Scan for the cell matching the given text and deliver its (X, Y) coordinate at center. 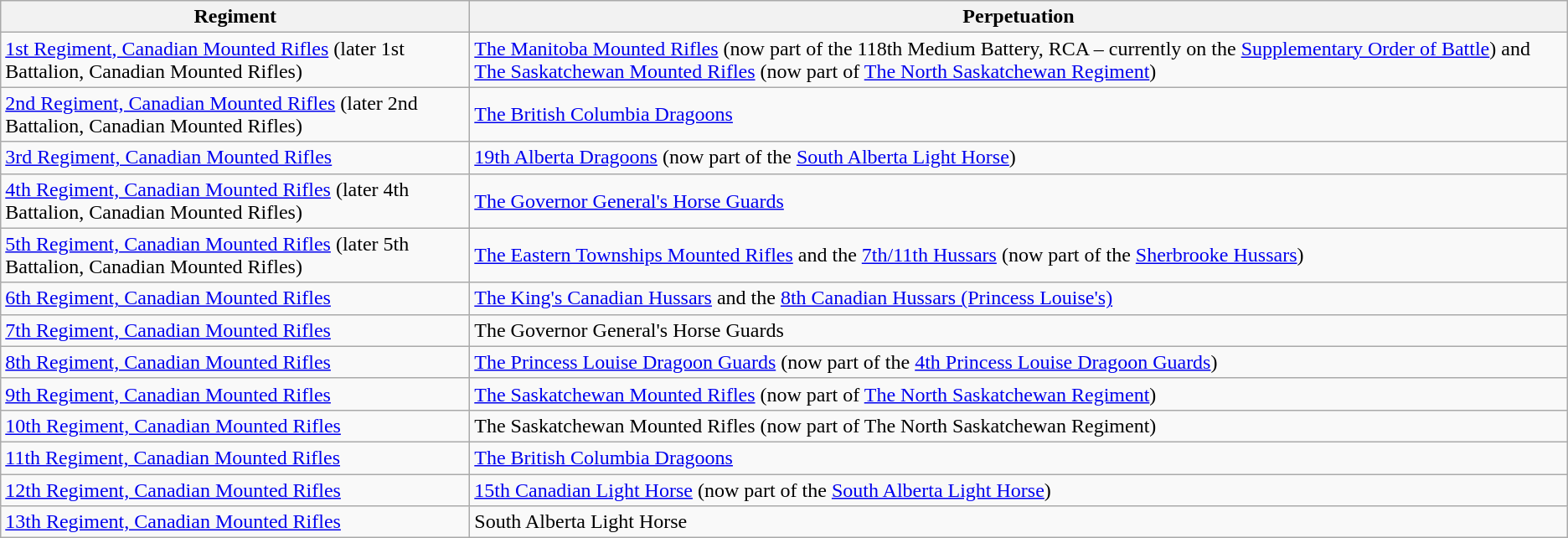
8th Regiment, Canadian Mounted Rifles (235, 362)
Regiment (235, 17)
Perpetuation (1019, 17)
1st Regiment, Canadian Mounted Rifles (later 1st Battalion, Canadian Mounted Rifles) (235, 60)
15th Canadian Light Horse (now part of the South Alberta Light Horse) (1019, 490)
4th Regiment, Canadian Mounted Rifles (later 4th Battalion, Canadian Mounted Rifles) (235, 201)
13th Regiment, Canadian Mounted Rifles (235, 522)
The Eastern Townships Mounted Rifles and the 7th/11th Hussars (now part of the Sherbrooke Hussars) (1019, 255)
South Alberta Light Horse (1019, 522)
12th Regiment, Canadian Mounted Rifles (235, 490)
6th Regiment, Canadian Mounted Rifles (235, 298)
5th Regiment, Canadian Mounted Rifles (later 5th Battalion, Canadian Mounted Rifles) (235, 255)
The Princess Louise Dragoon Guards (now part of the 4th Princess Louise Dragoon Guards) (1019, 362)
3rd Regiment, Canadian Mounted Rifles (235, 158)
2nd Regiment, Canadian Mounted Rifles (later 2nd Battalion, Canadian Mounted Rifles) (235, 114)
10th Regiment, Canadian Mounted Rifles (235, 426)
11th Regiment, Canadian Mounted Rifles (235, 458)
7th Regiment, Canadian Mounted Rifles (235, 330)
The King's Canadian Hussars and the 8th Canadian Hussars (Princess Louise's) (1019, 298)
19th Alberta Dragoons (now part of the South Alberta Light Horse) (1019, 158)
9th Regiment, Canadian Mounted Rifles (235, 394)
